Extract the [x, y] coordinate from the center of the cell holding the provided text.  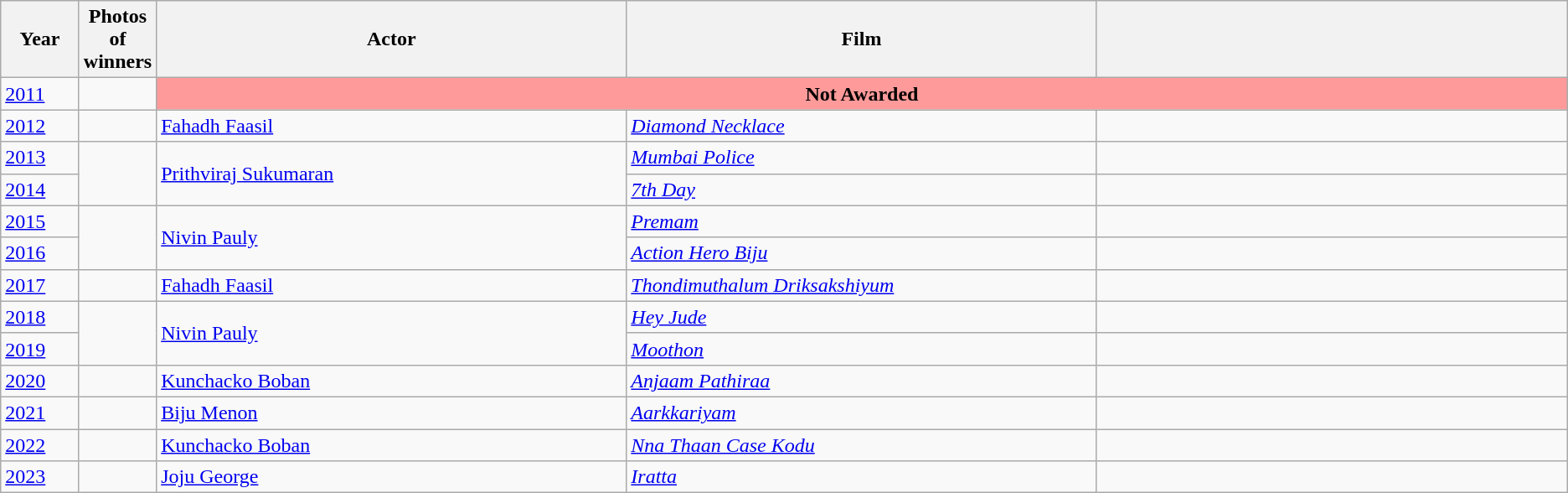
2014 [40, 189]
2011 [40, 94]
Action Hero Biju [861, 253]
Thondimuthalum Driksakshiyum [861, 285]
Actor [392, 39]
Year [40, 39]
2021 [40, 413]
Prithviraj Sukumaran [392, 174]
2019 [40, 349]
Mumbai Police [861, 158]
Aarkkariyam [861, 413]
Premam [861, 221]
Moothon [861, 349]
2013 [40, 158]
Not Awarded [863, 94]
7th Day [861, 189]
Biju Menon [392, 413]
Joju George [392, 477]
2023 [40, 477]
Nna Thaan Case Kodu [861, 445]
Anjaam Pathiraa [861, 381]
2012 [40, 126]
2017 [40, 285]
Iratta [861, 477]
2018 [40, 317]
2022 [40, 445]
Diamond Necklace [861, 126]
Photos of winners [117, 39]
2020 [40, 381]
2015 [40, 221]
Film [861, 39]
2016 [40, 253]
Hey Jude [861, 317]
